Extract the [X, Y] coordinate from the center of the cell holding the provided text.  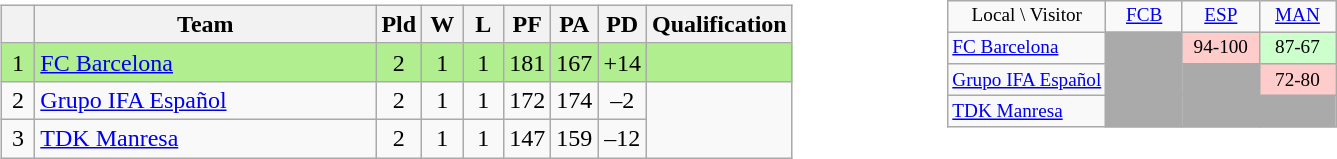
147 [528, 138]
+14 [622, 62]
–2 [622, 100]
PA [574, 24]
L [484, 24]
159 [574, 138]
–12 [622, 138]
174 [574, 100]
72-80 [1298, 80]
94-100 [1220, 48]
172 [528, 100]
Team [206, 24]
ESP [1220, 16]
181 [528, 62]
Qualification [719, 24]
167 [574, 62]
PD [622, 24]
W [442, 24]
Pld [399, 24]
87-67 [1298, 48]
FCB [1144, 16]
MAN [1298, 16]
3 [18, 138]
Local \ Visitor [1027, 16]
PF [528, 24]
